Return [x, y] of the center of cell containing provided text 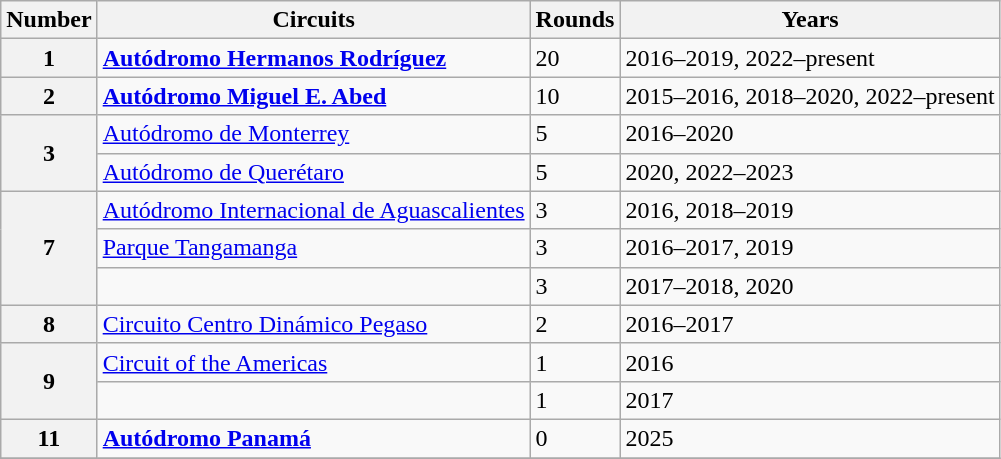
10 [575, 96]
2017–2018, 2020 [810, 286]
20 [575, 58]
Autódromo Hermanos Rodríguez [314, 58]
2016 [810, 362]
9 [49, 381]
Years [810, 20]
Autódromo de Querétaro [314, 172]
8 [49, 324]
Circuit of the Americas [314, 362]
Parque Tangamanga [314, 248]
2016–2020 [810, 134]
2016–2017, 2019 [810, 248]
2016–2019, 2022–present [810, 58]
0 [575, 438]
Autódromo de Monterrey [314, 134]
Autódromo Panamá [314, 438]
Autódromo Miguel E. Abed [314, 96]
Circuits [314, 20]
11 [49, 438]
2016–2017 [810, 324]
2016, 2018–2019 [810, 210]
2020, 2022–2023 [810, 172]
7 [49, 248]
Autódromo Internacional de Aguascalientes [314, 210]
Rounds [575, 20]
Circuito Centro Dinámico Pegaso [314, 324]
2025 [810, 438]
2015–2016, 2018–2020, 2022–present [810, 96]
2017 [810, 400]
Number [49, 20]
